Locate the cell with the specified text and output its (X, Y) center coordinate. 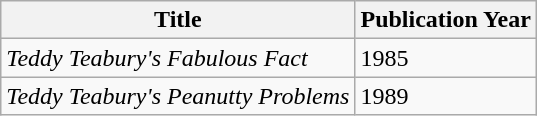
1989 (446, 96)
Teddy Teabury's Fabulous Fact (178, 58)
Title (178, 20)
Teddy Teabury's Peanutty Problems (178, 96)
Publication Year (446, 20)
1985 (446, 58)
